Provide the (x, y) coordinate of the cell's center where the given text is located.  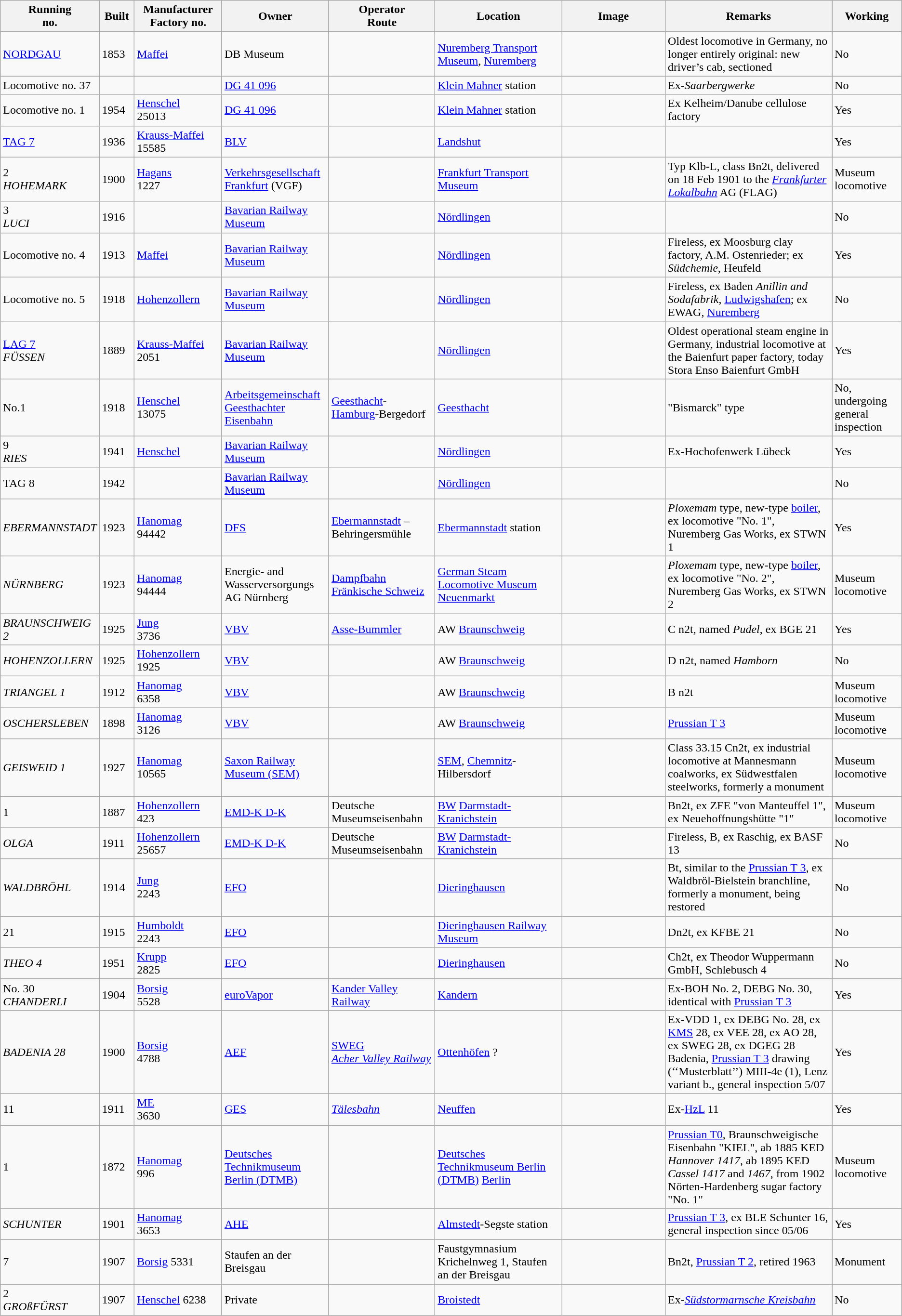
ME3630 (178, 1109)
Krauss-Maffei 2051 (178, 350)
Locomotive no. 4 (50, 255)
Energie- and Wasserversorgungs AG Nürnberg (275, 585)
Private (275, 1300)
Locomotive no. 1 (50, 110)
Runningno. (50, 16)
Dieringhausen Railway Museum (498, 932)
Monument (867, 1262)
Hanomag996 (178, 1167)
Henschel (178, 452)
ManufacturerFactory no. (178, 16)
Locomotive no. 37 (50, 85)
1898 (117, 724)
Ex-Hochofenwerk Lübeck (749, 452)
Saxon Railway Museum (SEM) (275, 768)
Kandern (498, 994)
No.1 (50, 408)
NÜRNBERG (50, 585)
Ex-Südstormarnsche Kreisbahn (749, 1300)
DB Museum (275, 54)
Ex-Saarbergwerke (749, 85)
1914 (117, 887)
Dampfbahn Fränkische Schweiz (382, 585)
Prussian T 3 (749, 724)
BRAUNSCHWEIG 2 (50, 629)
11 (50, 1109)
1942 (117, 483)
B n2t (749, 692)
Hanomag3126 (178, 724)
Bn2t, ex ZFE "von Manteuffel 1", ex Neuehoffnungshütte "1" (749, 812)
No, undergoing general inspection (867, 408)
Borsig4788 (178, 1052)
THEO 4 (50, 963)
Class 33.15 Cn2t, ex industrial locomotive at Mannesmann coalworks, ex Südwestfalen steelworks, formerly a monument (749, 768)
SEM, Chemnitz-Hilbersdorf (498, 768)
Jung2243 (178, 887)
No. 30 CHANDERLI (50, 994)
Bn2t, Prussian T 2, retired 1963 (749, 1262)
BLV (275, 142)
NORDGAU (50, 54)
TAG 7 (50, 142)
7 (50, 1262)
Hanomag3653 (178, 1224)
Hohenzollern423 (178, 812)
Fireless, ex Baden Anillin and Sodafabrik, Ludwigshafen; ex EWAG, Nuremberg (749, 299)
Ex Kelheim/Danube cellulose factory (749, 110)
Hohenzollern25657 (178, 843)
1913 (117, 255)
2 GROßFÜRST (50, 1300)
Ch2t, ex Theodor Wuppermann GmbH, Schlebusch 4 (749, 963)
DFS (275, 528)
1889 (117, 350)
euroVapor (275, 994)
Oldest operational steam engine in Germany, industrial locomotive at the Baienfurt paper factory, today Stora Enso Baienfurt GmbH (749, 350)
Owner (275, 16)
LAG 7 FÜSSEN (50, 350)
Fireless, B, ex Raschig, ex BASF 13 (749, 843)
Ottenhöfen ? (498, 1052)
SWEGAcher Valley Railway (382, 1052)
Deutsches Technikmuseum Berlin (DTMB) Berlin (498, 1167)
Krauss-Maffei15585 (178, 142)
Ex-BOH No. 2, DEBG No. 30, identical with Prussian T 3 (749, 994)
TRIANGEL 1 (50, 692)
Hagans1227 (178, 179)
Henschel13075 (178, 408)
C n2t, named Pudel, ex BGE 21 (749, 629)
GEISWEID 1 (50, 768)
1915 (117, 932)
SCHUNTER (50, 1224)
Remarks (749, 16)
German Steam Locomotive Museum Neuenmarkt (498, 585)
21 (50, 932)
AEF (275, 1052)
OSCHERSLEBEN (50, 724)
Faustgymnasium Krichelnweg 1, Staufen an der Breisgau (498, 1262)
1853 (117, 54)
Staufen an der Breisgau (275, 1262)
Neuffen (498, 1109)
1887 (117, 812)
TAG 8 (50, 483)
Fireless, ex Moosburg clay factory, A.M. Ostenrieder; ex Südchemie, Heufeld (749, 255)
OLGA (50, 843)
Ebermannstadt – Behringersmühle (382, 528)
Landshut (498, 142)
Krupp2825 (178, 963)
HOHENZOLLERN (50, 661)
1927 (117, 768)
Hohenzollern (178, 299)
Geesthacht (498, 408)
Geesthacht-Hamburg-Bergedorf (382, 408)
Borsig 5331 (178, 1262)
Hanomag94442 (178, 528)
GES (275, 1109)
Nuremberg Transport Museum, Nuremberg (498, 54)
1941 (117, 452)
Prussian T 3, ex BLE Schunter 16, general inspection since 05/06 (749, 1224)
D n2t, named Hamborn (749, 661)
Borsig5528 (178, 994)
Humboldt2243 (178, 932)
Dn2t, ex KFBE 21 (749, 932)
1936 (117, 142)
3 LUCI (50, 217)
Built (117, 16)
Hanomag10565 (178, 768)
1912 (117, 692)
OperatorRoute (382, 16)
Locomotive no. 5 (50, 299)
WALDBRÖHL (50, 887)
Typ Klb-L, class Bn2t, delivered on 18 Feb 1901 to the Frankfurter Lokalbahn AG (FLAG) (749, 179)
Broistedt (498, 1300)
Asse-Bummler (382, 629)
Ploxemam type, new-type boiler, ex locomotive "No. 1", Nuremberg Gas Works, ex STWN 1 (749, 528)
1951 (117, 963)
Henschel25013 (178, 110)
1954 (117, 110)
1916 (117, 217)
Hanomag94444 (178, 585)
9 RIES (50, 452)
Henschel 6238 (178, 1300)
Frankfurt Transport Museum (498, 179)
"Bismarck" type (749, 408)
2HOHEMARK (50, 179)
Bt, similar to the Prussian T 3, ex Waldbröl-Bielstein branchline, formerly a monument, being restored (749, 887)
Jung3736 (178, 629)
Arbeitsgemeinschaft Geesthachter Eisenbahn (275, 408)
Tälesbahn (382, 1109)
AHE (275, 1224)
Location (498, 16)
Image (614, 16)
Almstedt-Segste station (498, 1224)
Oldest locomotive in Germany, no longer entirely original: new driver’s cab, sectioned (749, 54)
Ex-HzL 11 (749, 1109)
Deutsches Technikmuseum Berlin (DTMB) (275, 1167)
Working (867, 16)
Ploxemam type, new-type boiler, ex locomotive "No. 2", Nuremberg Gas Works, ex STWN 2 (749, 585)
Verkehrsgesellschaft Frankfurt (VGF) (275, 179)
1904 (117, 994)
Hanomag6358 (178, 692)
1872 (117, 1167)
Hohenzollern1925 (178, 661)
Kander Valley Railway (382, 994)
1901 (117, 1224)
BADENIA 28 (50, 1052)
Ebermannstadt station (498, 528)
EBERMANNSTADT (50, 528)
